Return the [x, y] coordinate for the center point of the cell that contains the specified text.  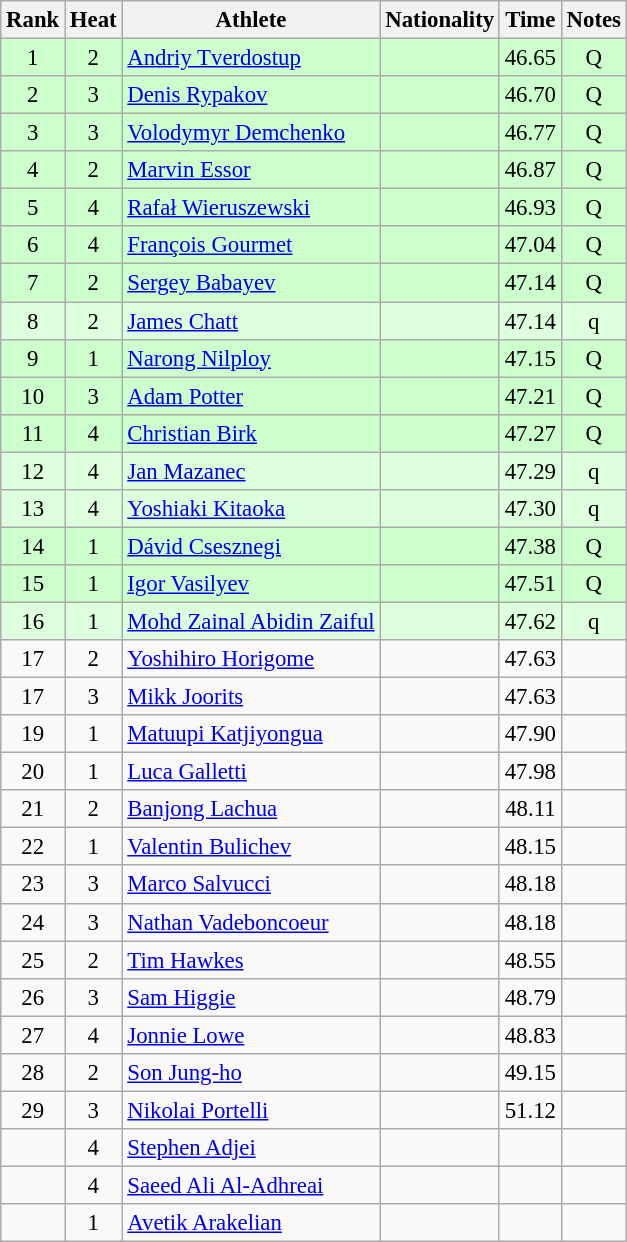
Matuupi Katjiyongua [251, 734]
Marco Salvucci [251, 885]
46.65 [530, 58]
26 [33, 997]
James Chatt [251, 321]
Heat [94, 20]
24 [33, 922]
7 [33, 283]
Avetik Arakelian [251, 1223]
Narong Nilploy [251, 358]
28 [33, 1073]
15 [33, 584]
47.98 [530, 772]
Adam Potter [251, 396]
Son Jung-ho [251, 1073]
Jonnie Lowe [251, 1035]
48.15 [530, 847]
22 [33, 847]
16 [33, 621]
Mohd Zainal Abidin Zaiful [251, 621]
10 [33, 396]
Jan Mazanec [251, 471]
19 [33, 734]
Sam Higgie [251, 997]
11 [33, 433]
47.04 [530, 245]
Time [530, 20]
Yoshihiro Horigome [251, 659]
Nationality [440, 20]
27 [33, 1035]
48.55 [530, 960]
Banjong Lachua [251, 809]
Sergey Babayev [251, 283]
Saeed Ali Al-Adhreai [251, 1185]
Volodymyr Demchenko [251, 133]
48.79 [530, 997]
6 [33, 245]
25 [33, 960]
47.27 [530, 433]
47.29 [530, 471]
14 [33, 546]
13 [33, 509]
Rank [33, 20]
47.15 [530, 358]
Marvin Essor [251, 170]
47.62 [530, 621]
Luca Galletti [251, 772]
48.11 [530, 809]
12 [33, 471]
François Gourmet [251, 245]
21 [33, 809]
48.83 [530, 1035]
47.30 [530, 509]
47.38 [530, 546]
Yoshiaki Kitaoka [251, 509]
Notes [594, 20]
5 [33, 208]
Rafał Wieruszewski [251, 208]
46.87 [530, 170]
Stephen Adjei [251, 1148]
20 [33, 772]
Nathan Vadeboncoeur [251, 922]
47.51 [530, 584]
Andriy Tverdostup [251, 58]
Igor Vasilyev [251, 584]
Valentin Bulichev [251, 847]
29 [33, 1110]
47.21 [530, 396]
9 [33, 358]
Christian Birk [251, 433]
49.15 [530, 1073]
46.93 [530, 208]
8 [33, 321]
Nikolai Portelli [251, 1110]
Denis Rypakov [251, 95]
Mikk Joorits [251, 697]
23 [33, 885]
Tim Hawkes [251, 960]
51.12 [530, 1110]
Athlete [251, 20]
46.77 [530, 133]
Dávid Csesznegi [251, 546]
46.70 [530, 95]
47.90 [530, 734]
